Locate the cell with the specified text and output its (x, y) center coordinate. 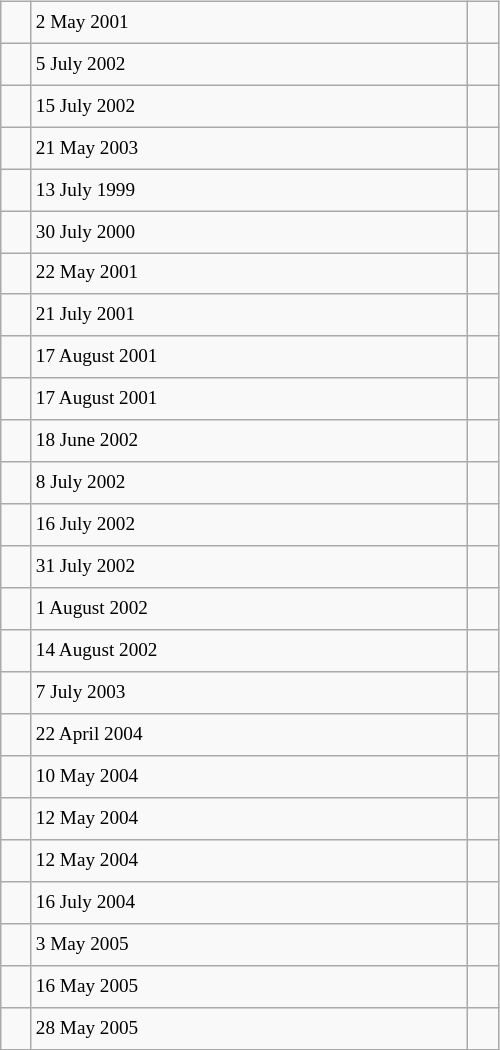
1 August 2002 (250, 609)
15 July 2002 (250, 106)
5 July 2002 (250, 64)
3 May 2005 (250, 944)
21 May 2003 (250, 148)
14 August 2002 (250, 651)
22 April 2004 (250, 735)
7 July 2003 (250, 693)
18 June 2002 (250, 441)
31 July 2002 (250, 567)
16 July 2002 (250, 525)
30 July 2000 (250, 232)
2 May 2001 (250, 22)
22 May 2001 (250, 274)
8 July 2002 (250, 483)
21 July 2001 (250, 315)
16 July 2004 (250, 902)
13 July 1999 (250, 190)
28 May 2005 (250, 1028)
16 May 2005 (250, 986)
10 May 2004 (250, 777)
